For the text-containing cell, return its midpoint in (X, Y) coordinate format. 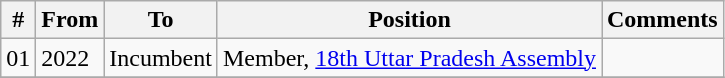
Member, 18th Uttar Pradesh Assembly (409, 58)
01 (18, 58)
To (161, 20)
Position (409, 20)
Incumbent (161, 58)
# (18, 20)
2022 (70, 58)
Comments (663, 20)
From (70, 20)
